Detect which cell encompasses the target text, then output its [X, Y] center coordinate. 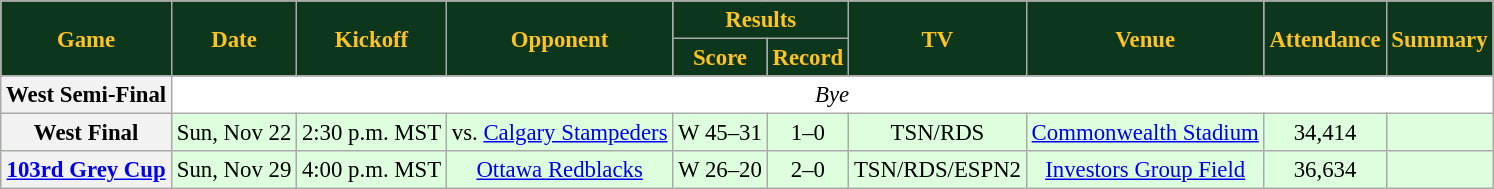
West Semi-Final [86, 95]
Results [761, 20]
4:00 p.m. MST [372, 170]
34,414 [1325, 133]
36,634 [1325, 170]
2–0 [808, 170]
Bye [832, 95]
vs. Calgary Stampeders [559, 133]
Attendance [1325, 38]
W 45–31 [720, 133]
Venue [1145, 38]
Record [808, 58]
TSN/RDS/ESPN2 [938, 170]
Investors Group Field [1145, 170]
Opponent [559, 38]
Ottawa Redblacks [559, 170]
Commonwealth Stadium [1145, 133]
West Final [86, 133]
Score [720, 58]
1–0 [808, 133]
Game [86, 38]
Sun, Nov 29 [234, 170]
Kickoff [372, 38]
TSN/RDS [938, 133]
Summary [1440, 38]
W 26–20 [720, 170]
103rd Grey Cup [86, 170]
Date [234, 38]
Sun, Nov 22 [234, 133]
2:30 p.m. MST [372, 133]
TV [938, 38]
